Detect which cell encompasses the target text, then output its [x, y] center coordinate. 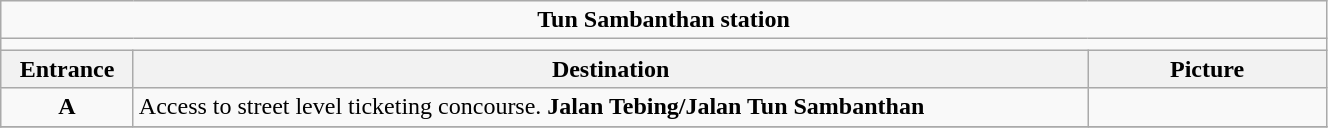
Destination [610, 69]
Tun Sambanthan station [664, 20]
Access to street level ticketing concourse. Jalan Tebing/Jalan Tun Sambanthan [610, 107]
Entrance [68, 69]
A [68, 107]
Picture [1208, 69]
